Determine the (x, y) coordinate at the center of the cell enclosing the given text.  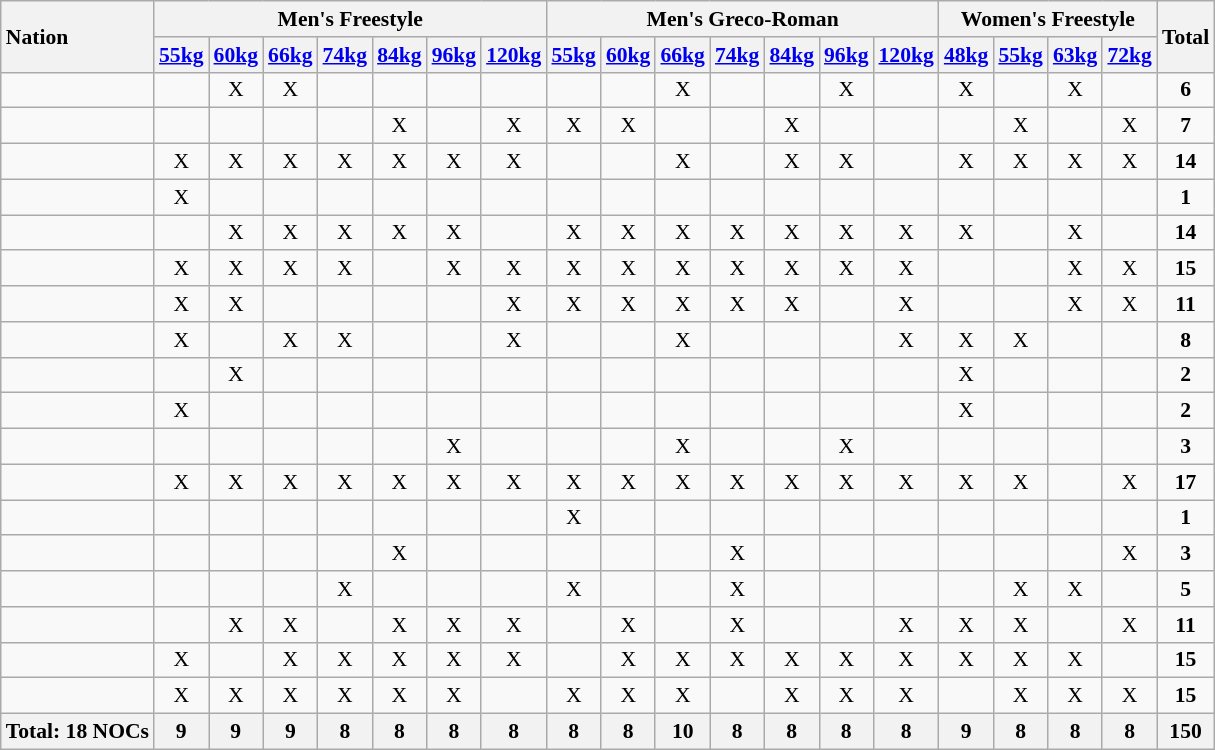
150 (1186, 732)
63kg (1076, 55)
Women's Freestyle (1048, 19)
5 (1186, 589)
Men's Freestyle (350, 19)
Total (1186, 36)
Total: 18 NOCs (78, 732)
Nation (78, 36)
Men's Greco-Roman (742, 19)
10 (682, 732)
48kg (966, 55)
7 (1186, 126)
17 (1186, 482)
72kg (1130, 55)
6 (1186, 90)
